Identify which cell holds the provided text, then report its [X, Y] central coordinate. 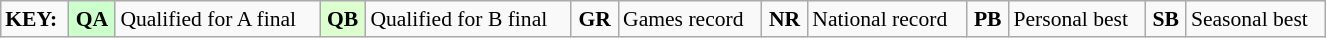
NR [784, 19]
National record [887, 19]
PB [988, 19]
Games record [690, 19]
SB [1166, 19]
Qualified for A final [218, 19]
Personal best [1076, 19]
QB [342, 19]
GR [594, 19]
Seasonal best [1256, 19]
KEY: [34, 19]
Qualified for B final [468, 19]
QA [92, 19]
